Capture the cell that displays the provided text and extract its (X, Y) central coordinate. 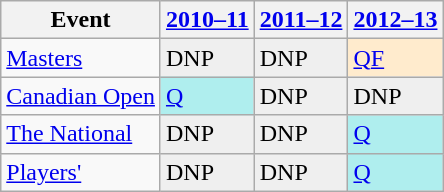
The National (81, 134)
Masters (81, 58)
Canadian Open (81, 96)
2011–12 (301, 20)
Event (81, 20)
2010–11 (207, 20)
QF (396, 58)
Players' (81, 172)
2012–13 (396, 20)
